From the cell containing the given text, extract its center point as [X, Y] coordinate. 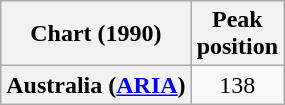
Australia (ARIA) [96, 85]
Chart (1990) [96, 34]
Peakposition [237, 34]
138 [237, 85]
